Output the [x, y] coordinate of the center of the cell containing the given text.  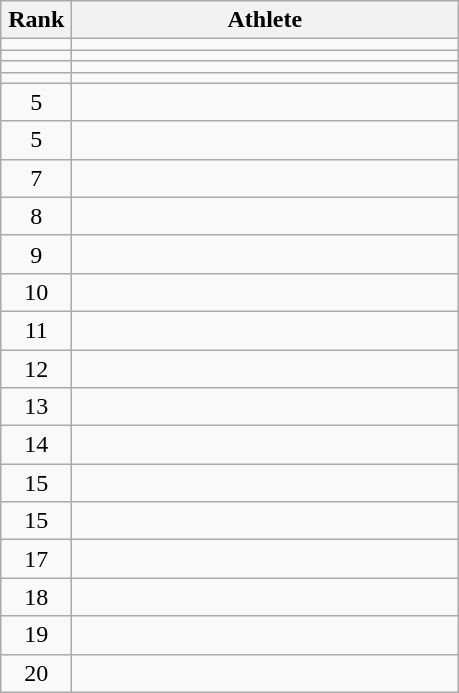
9 [36, 254]
20 [36, 673]
8 [36, 216]
12 [36, 369]
13 [36, 407]
Athlete [265, 20]
Rank [36, 20]
14 [36, 445]
17 [36, 559]
10 [36, 292]
11 [36, 330]
7 [36, 178]
19 [36, 635]
18 [36, 597]
